Identify which cell holds the provided text, then report its (x, y) central coordinate. 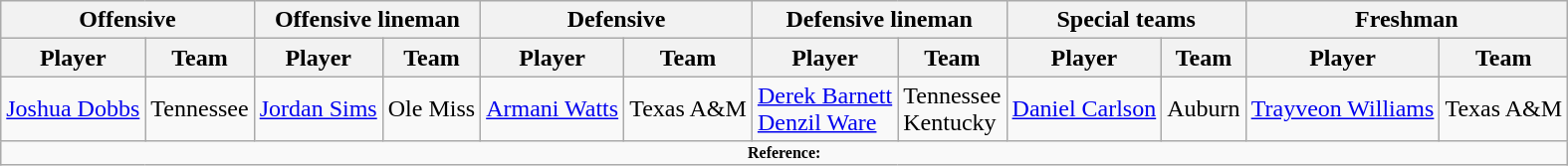
Special teams (1126, 20)
Tennessee (199, 109)
Trayveon Williams (1342, 109)
Derek BarnettDenzil Ware (824, 109)
Joshua Dobbs (74, 109)
Offensive lineman (366, 20)
Ole Miss (431, 109)
Reference: (784, 153)
Freshman (1406, 20)
Armani Watts (553, 109)
Daniel Carlson (1084, 109)
Offensive (127, 20)
Defensive (617, 20)
Jordan Sims (319, 109)
Auburn (1204, 109)
Defensive lineman (879, 20)
TennesseeKentucky (952, 109)
